Identify which cell holds the provided text, then report its (X, Y) central coordinate. 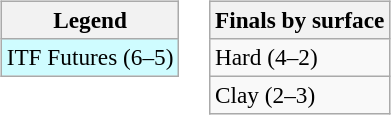
ITF Futures (6–5) (90, 57)
Finals by surface (300, 20)
Clay (2–3) (300, 95)
Hard (4–2) (300, 57)
Legend (90, 20)
